From the cell containing the given text, extract its center point as (x, y) coordinate. 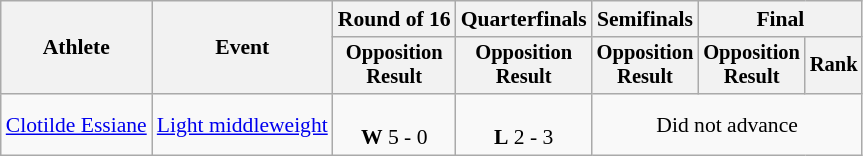
Final (780, 19)
Clotilde Essiane (76, 124)
L 2 - 3 (524, 124)
Light middleweight (242, 124)
Athlete (76, 48)
Semifinals (646, 19)
Rank (834, 66)
Event (242, 48)
Quarterfinals (524, 19)
Round of 16 (394, 19)
Did not advance (728, 124)
W 5 - 0 (394, 124)
